Detect which cell encompasses the target text, then output its (X, Y) center coordinate. 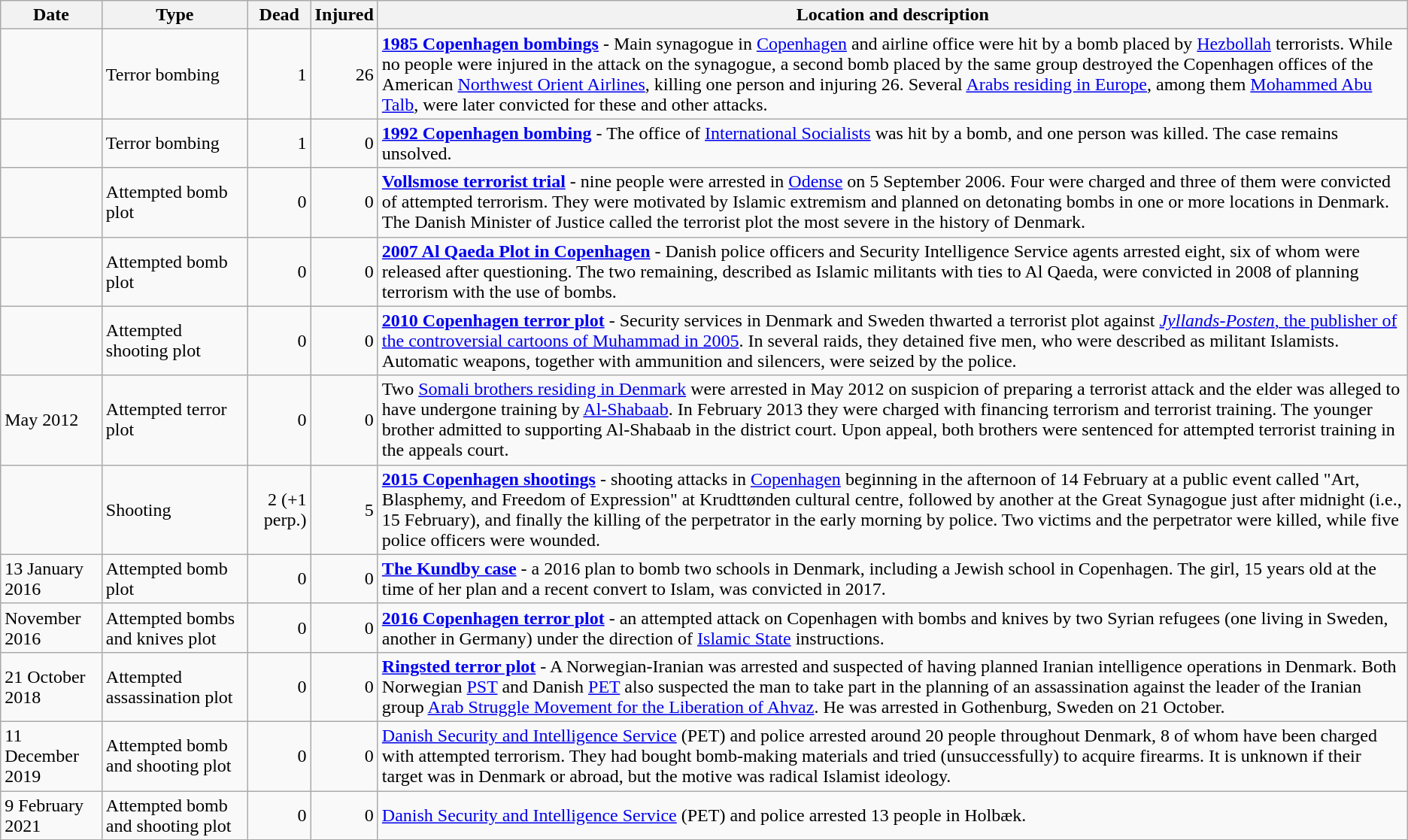
11 December 2019 (51, 756)
Attempted shooting plot (174, 341)
5 (344, 510)
9 February 2021 (51, 815)
Attempted bombs and knives plot (174, 627)
Attempted assassination plot (174, 687)
Location and description (892, 15)
2 (+1 perp.) (279, 510)
November 2016 (51, 627)
May 2012 (51, 420)
21 October 2018 (51, 687)
13 January 2016 (51, 579)
1992 Copenhagen bombing - The office of International Socialists was hit by a bomb, and one person was killed. The case remains unsolved. (892, 143)
Attempted terror plot (174, 420)
Danish Security and Intelligence Service (PET) and police arrested 13 people in Holbæk. (892, 815)
Shooting (174, 510)
Date (51, 15)
Type (174, 15)
Dead (279, 15)
26 (344, 74)
Injured (344, 15)
